Locate the cell with the specified text and output its (X, Y) center coordinate. 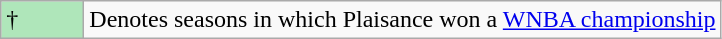
† (42, 20)
Denotes seasons in which Plaisance won a WNBA championship (402, 20)
